From the cell containing the given text, extract its center point as [X, Y] coordinate. 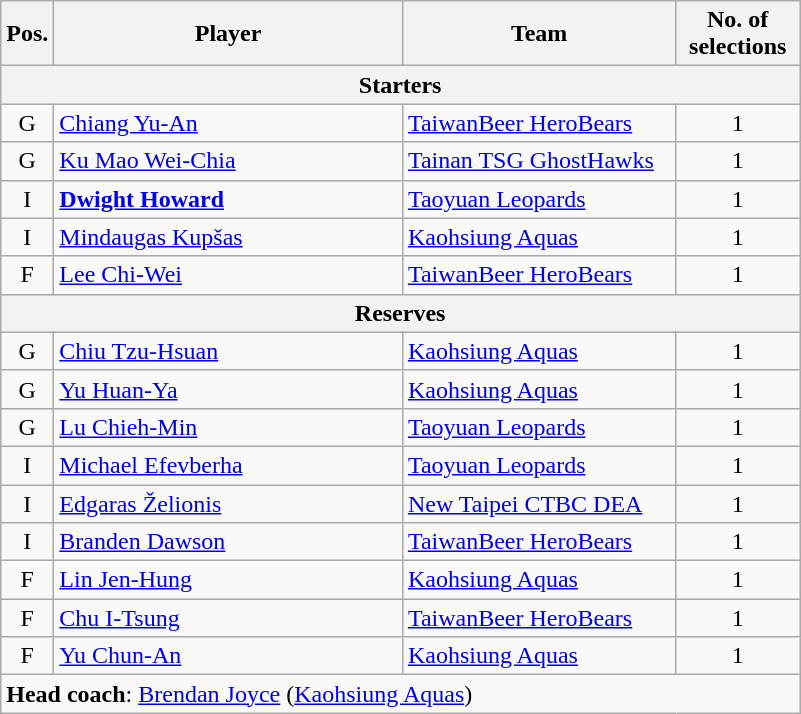
Starters [400, 85]
Edgaras Želionis [228, 503]
Team [539, 34]
Lu Chieh-Min [228, 427]
No. of selections [738, 34]
Lin Jen-Hung [228, 580]
Dwight Howard [228, 199]
Reserves [400, 313]
Chiang Yu-An [228, 123]
Player [228, 34]
Head coach: Brendan Joyce (Kaohsiung Aquas) [400, 694]
Mindaugas Kupšas [228, 237]
Michael Efevberha [228, 465]
Ku Mao Wei-Chia [228, 161]
Tainan TSG GhostHawks [539, 161]
Branden Dawson [228, 542]
Chiu Tzu-Hsuan [228, 351]
Pos. [28, 34]
New Taipei CTBC DEA [539, 503]
Chu I-Tsung [228, 618]
Yu Huan-Ya [228, 389]
Lee Chi-Wei [228, 275]
Yu Chun-An [228, 656]
